Provide the [X, Y] coordinate of the cell's center where the given text is located.  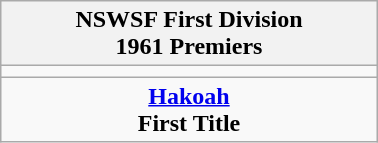
NSWSF First Division1961 Premiers [189, 34]
HakoahFirst Title [189, 110]
